For the text-containing cell, return its midpoint in (x, y) coordinate format. 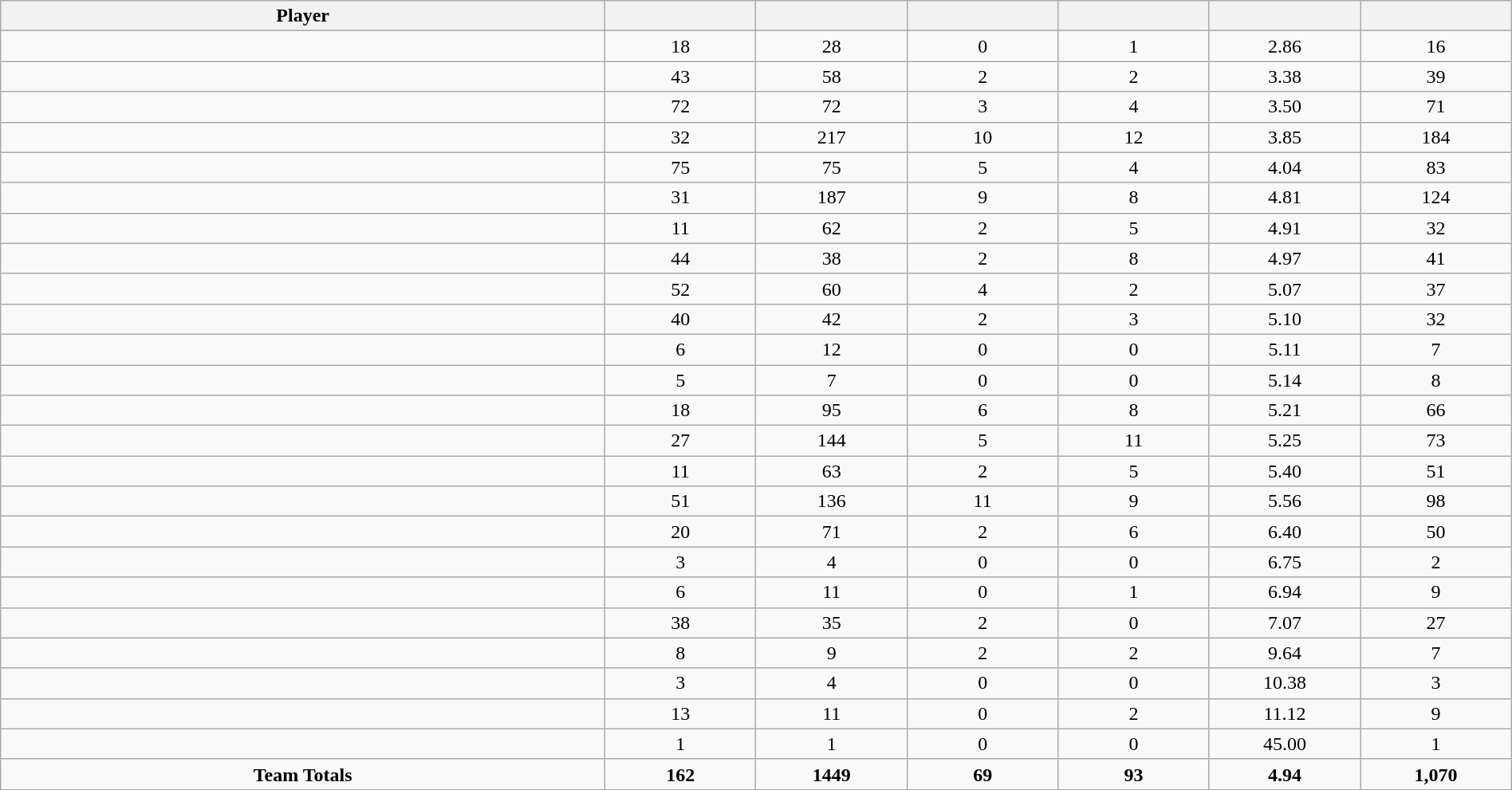
136 (831, 501)
3.85 (1284, 137)
187 (831, 198)
1449 (831, 774)
4.94 (1284, 774)
6.75 (1284, 562)
Team Totals (303, 774)
45.00 (1284, 744)
6.40 (1284, 532)
83 (1435, 167)
162 (681, 774)
5.40 (1284, 471)
50 (1435, 532)
60 (831, 289)
52 (681, 289)
40 (681, 319)
41 (1435, 258)
73 (1435, 441)
58 (831, 77)
3.50 (1284, 107)
69 (982, 774)
5.11 (1284, 349)
3.38 (1284, 77)
7.07 (1284, 623)
42 (831, 319)
1,070 (1435, 774)
4.04 (1284, 167)
44 (681, 258)
9.64 (1284, 653)
43 (681, 77)
63 (831, 471)
10 (982, 137)
31 (681, 198)
4.91 (1284, 228)
5.56 (1284, 501)
184 (1435, 137)
11.12 (1284, 713)
62 (831, 228)
4.97 (1284, 258)
5.10 (1284, 319)
217 (831, 137)
124 (1435, 198)
37 (1435, 289)
5.07 (1284, 289)
10.38 (1284, 683)
16 (1435, 46)
4.81 (1284, 198)
144 (831, 441)
5.25 (1284, 441)
6.94 (1284, 592)
35 (831, 623)
20 (681, 532)
93 (1134, 774)
2.86 (1284, 46)
66 (1435, 411)
28 (831, 46)
39 (1435, 77)
5.21 (1284, 411)
13 (681, 713)
95 (831, 411)
Player (303, 16)
5.14 (1284, 380)
98 (1435, 501)
